Determine the (x, y) coordinate at the center of the cell enclosing the given text.  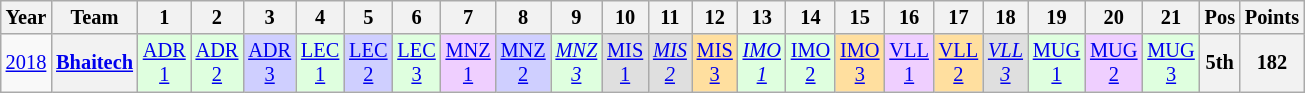
16 (908, 17)
12 (715, 17)
MNZ1 (468, 63)
MNZ3 (577, 63)
18 (1006, 17)
LEC2 (368, 63)
7 (468, 17)
ADR3 (270, 63)
6 (416, 17)
Pos (1220, 17)
3 (270, 17)
13 (762, 17)
Points (1272, 17)
MNZ2 (524, 63)
Year (26, 17)
MIS3 (715, 63)
9 (577, 17)
17 (958, 17)
LEC1 (320, 63)
21 (1170, 17)
15 (860, 17)
MIS2 (670, 63)
182 (1272, 63)
MUG1 (1056, 63)
2 (218, 17)
Bhaitech (94, 63)
IMO2 (810, 63)
ADR2 (218, 63)
4 (320, 17)
19 (1056, 17)
ADR1 (164, 63)
MUG3 (1170, 63)
1 (164, 17)
MUG2 (1114, 63)
IMO1 (762, 63)
VLL2 (958, 63)
VLL3 (1006, 63)
10 (625, 17)
20 (1114, 17)
2018 (26, 63)
VLL1 (908, 63)
5th (1220, 63)
Team (94, 17)
5 (368, 17)
14 (810, 17)
MIS1 (625, 63)
LEC3 (416, 63)
11 (670, 17)
8 (524, 17)
IMO3 (860, 63)
